From the cell containing the given text, extract its center point as [X, Y] coordinate. 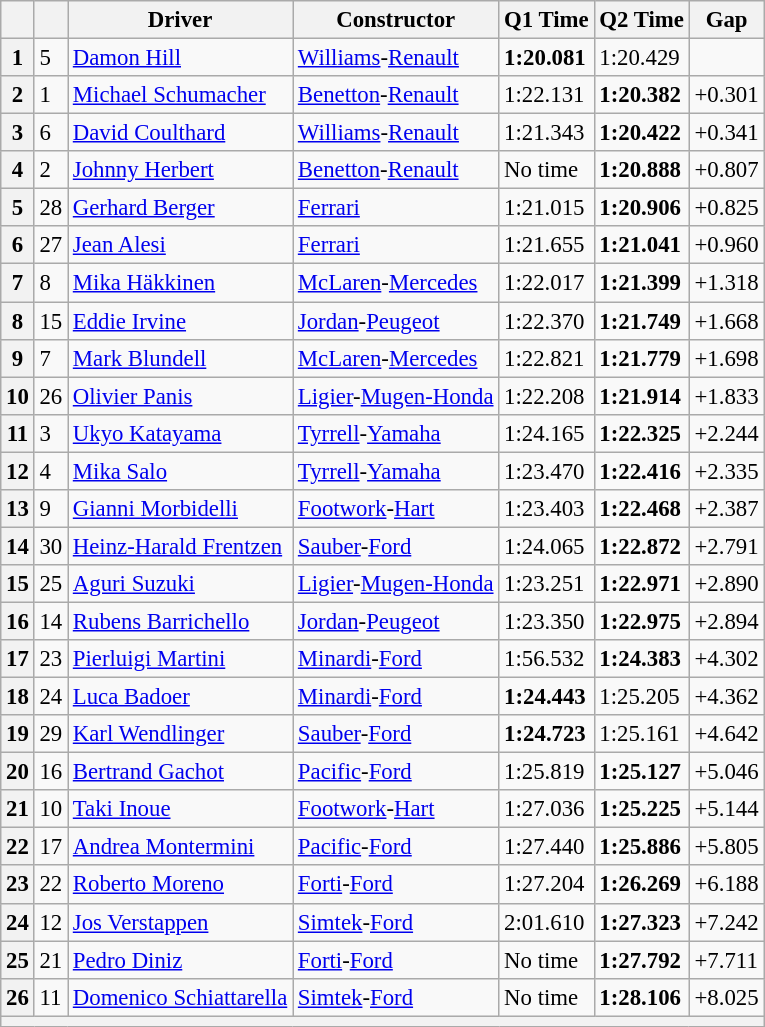
Gerhard Berger [180, 208]
+6.188 [726, 885]
1:22.017 [546, 283]
13 [18, 509]
1:22.416 [642, 471]
1:21.655 [546, 245]
1:23.251 [546, 584]
+7.242 [726, 922]
28 [50, 208]
Driver [180, 20]
David Coulthard [180, 133]
1:25.886 [642, 847]
Mika Salo [180, 471]
+5.144 [726, 809]
+2.890 [726, 584]
1:27.204 [546, 885]
1:27.323 [642, 922]
1:24.723 [546, 734]
+2.791 [726, 546]
Gianni Morbidelli [180, 509]
1:20.382 [642, 95]
1:27.792 [642, 960]
Pierluigi Martini [180, 659]
1:20.888 [642, 170]
+5.805 [726, 847]
1:28.106 [642, 997]
+4.642 [726, 734]
Gap [726, 20]
+4.302 [726, 659]
Jean Alesi [180, 245]
1:22.131 [546, 95]
+1.698 [726, 358]
+2.894 [726, 621]
1:22.975 [642, 621]
1:22.971 [642, 584]
1:24.165 [546, 433]
1:20.081 [546, 58]
+1.833 [726, 396]
29 [50, 734]
30 [50, 546]
1:24.383 [642, 659]
1:21.914 [642, 396]
+2.335 [726, 471]
+0.960 [726, 245]
Luca Badoer [180, 697]
1:25.127 [642, 772]
+0.807 [726, 170]
Damon Hill [180, 58]
Constructor [396, 20]
1:22.208 [546, 396]
Ukyo Katayama [180, 433]
Eddie Irvine [180, 321]
1:27.440 [546, 847]
1:25.819 [546, 772]
Karl Wendlinger [180, 734]
1:21.779 [642, 358]
1:20.906 [642, 208]
Heinz-Harald Frentzen [180, 546]
Rubens Barrichello [180, 621]
1:23.470 [546, 471]
1:22.325 [642, 433]
Michael Schumacher [180, 95]
18 [18, 697]
1:26.269 [642, 885]
+8.025 [726, 997]
+0.301 [726, 95]
Jos Verstappen [180, 922]
Taki Inoue [180, 809]
+0.825 [726, 208]
+5.046 [726, 772]
Roberto Moreno [180, 885]
1:22.872 [642, 546]
Johnny Herbert [180, 170]
20 [18, 772]
Mika Häkkinen [180, 283]
+0.341 [726, 133]
+1.318 [726, 283]
1:56.532 [546, 659]
+4.362 [726, 697]
+2.387 [726, 509]
Mark Blundell [180, 358]
1:25.225 [642, 809]
Bertrand Gachot [180, 772]
1:22.370 [546, 321]
1:21.399 [642, 283]
1:23.403 [546, 509]
2:01.610 [546, 922]
+7.711 [726, 960]
1:25.205 [642, 697]
Aguri Suzuki [180, 584]
Olivier Panis [180, 396]
+1.668 [726, 321]
Pedro Diniz [180, 960]
1:25.161 [642, 734]
1:22.468 [642, 509]
1:24.443 [546, 697]
27 [50, 245]
1:20.422 [642, 133]
Andrea Montermini [180, 847]
Domenico Schiattarella [180, 997]
1:27.036 [546, 809]
+2.244 [726, 433]
1:21.041 [642, 245]
1:21.749 [642, 321]
1:24.065 [546, 546]
Q2 Time [642, 20]
1:22.821 [546, 358]
1:20.429 [642, 58]
Q1 Time [546, 20]
19 [18, 734]
1:23.350 [546, 621]
1:21.343 [546, 133]
1:21.015 [546, 208]
